Detect which cell encompasses the target text, then output its [X, Y] center coordinate. 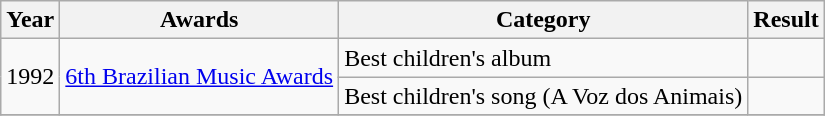
Awards [200, 20]
Result [786, 20]
6th Brazilian Music Awards [200, 77]
Best children's album [544, 58]
Category [544, 20]
Year [30, 20]
Best children's song (A Voz dos Animais) [544, 96]
1992 [30, 77]
